Pinpoint the cell where the given text exists, returning its (X, Y) midpoint coordinate. 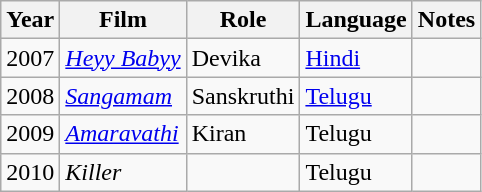
2010 (30, 172)
Killer (123, 172)
Notes (446, 20)
Sanskruthi (243, 96)
2008 (30, 96)
Kiran (243, 134)
2009 (30, 134)
Heyy Babyy (123, 58)
Devika (243, 58)
Language (356, 20)
Year (30, 20)
Hindi (356, 58)
Film (123, 20)
Amaravathi (123, 134)
2007 (30, 58)
Sangamam (123, 96)
Role (243, 20)
